Identify which cell holds the provided text, then report its (x, y) central coordinate. 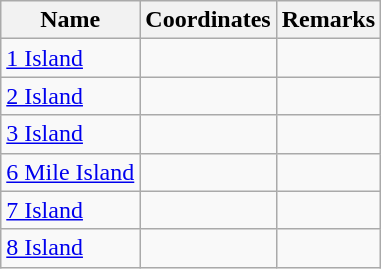
1 Island (70, 58)
6 Mile Island (70, 172)
2 Island (70, 96)
Remarks (328, 20)
3 Island (70, 134)
8 Island (70, 248)
Coordinates (208, 20)
Name (70, 20)
7 Island (70, 210)
